Scan for the cell matching the given text and deliver its (X, Y) coordinate at center. 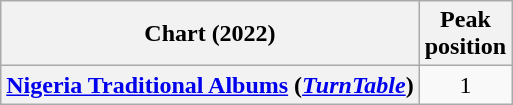
1 (465, 85)
Chart (2022) (210, 34)
Peakposition (465, 34)
Nigeria Traditional Albums (TurnTable) (210, 85)
